Search for the cell housing the specified text and yield its (x, y) center coordinate. 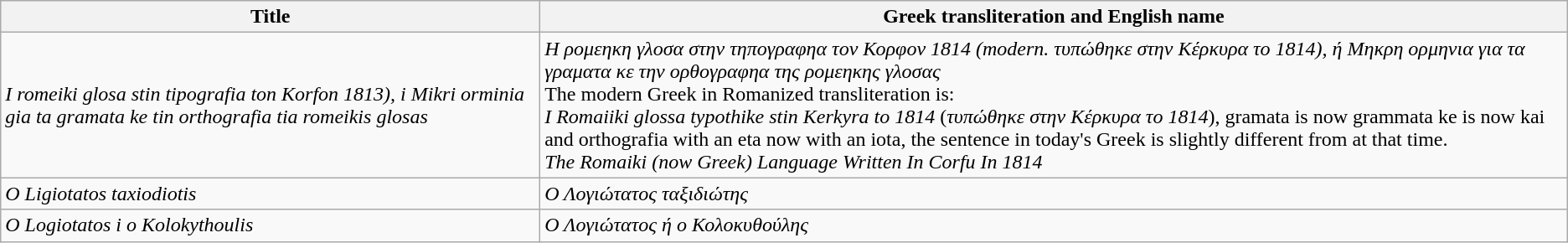
Ο Λογιώτατος ταξιδιώτης (1054, 194)
I romeiki glosa stin tipografia ton Korfon 1813), i Mikri orminia gia ta gramata ke tin orthografia tia romeikis glosas (271, 106)
O Ligiotatos taxiodiotis (271, 194)
Title (271, 17)
O Logiotatos i o Kolokythoulis (271, 225)
Ο Λογιώτατος ή ο Κολοκυθούλης (1054, 225)
Greek transliteration and English name (1054, 17)
